Find where the given text appears and provide that cell's center as [X, Y] coordinate. 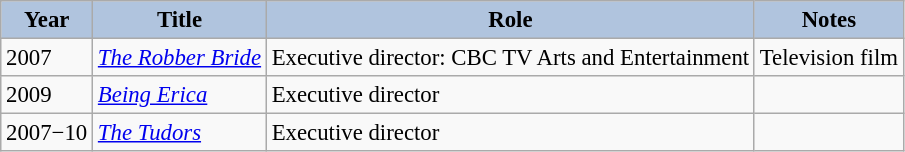
Executive director: CBC TV Arts and Entertainment [510, 58]
Notes [828, 20]
Being Erica [180, 95]
2007 [47, 58]
2007−10 [47, 133]
Television film [828, 58]
The Robber Bride [180, 58]
The Tudors [180, 133]
2009 [47, 95]
Role [510, 20]
Year [47, 20]
Title [180, 20]
